Identify which cell holds the provided text, then report its [X, Y] central coordinate. 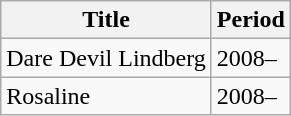
Rosaline [106, 96]
Dare Devil Lindberg [106, 58]
Title [106, 20]
Period [250, 20]
